Capture the cell that displays the provided text and extract its (x, y) central coordinate. 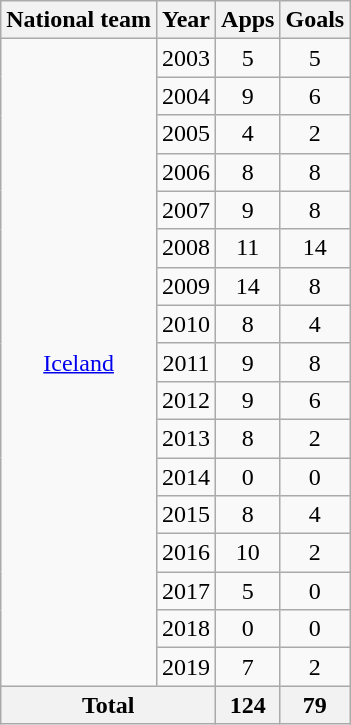
Goals (315, 20)
Iceland (79, 362)
11 (248, 248)
2018 (186, 629)
Year (186, 20)
2014 (186, 477)
2019 (186, 667)
2010 (186, 324)
2015 (186, 515)
2016 (186, 553)
2003 (186, 58)
2008 (186, 248)
Apps (248, 20)
National team (79, 20)
2005 (186, 134)
2011 (186, 362)
79 (315, 705)
2007 (186, 210)
2006 (186, 172)
7 (248, 667)
2012 (186, 400)
124 (248, 705)
2017 (186, 591)
2004 (186, 96)
10 (248, 553)
Total (108, 705)
2009 (186, 286)
2013 (186, 438)
